Pinpoint the cell where the given text exists, returning its (x, y) midpoint coordinate. 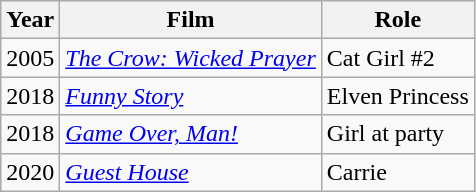
2020 (30, 172)
Film (190, 20)
Girl at party (398, 134)
Guest House (190, 172)
Year (30, 20)
The Crow: Wicked Prayer (190, 58)
Game Over, Man! (190, 134)
Elven Princess (398, 96)
Funny Story (190, 96)
Cat Girl #2 (398, 58)
Carrie (398, 172)
2005 (30, 58)
Role (398, 20)
